Return [x, y] of the center of cell containing provided text 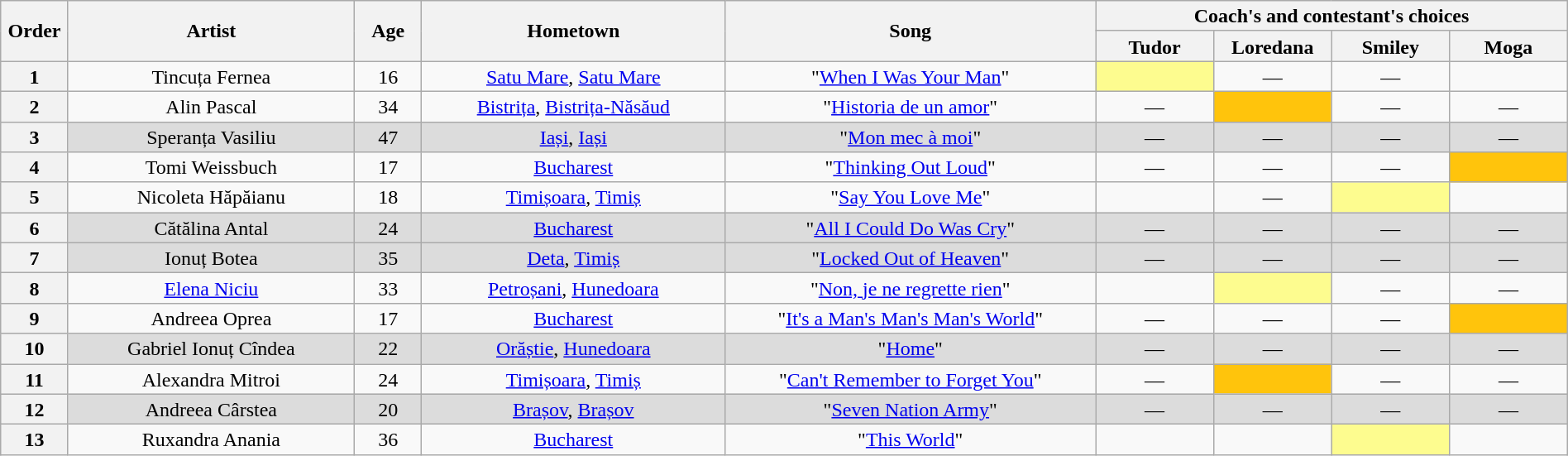
Deta, Timiș [574, 258]
1 [35, 76]
18 [389, 197]
Speranța Vasiliu [211, 137]
Tudor [1154, 46]
Smiley [1391, 46]
6 [35, 228]
"Thinking Out Loud" [911, 167]
Cătălina Antal [211, 228]
"Mon mec à moi" [911, 137]
Loredana [1272, 46]
Elena Niciu [211, 288]
Brașov, Brașov [574, 409]
Order [35, 31]
16 [389, 76]
11 [35, 379]
"Say You Love Me" [911, 197]
"Locked Out of Heaven" [911, 258]
Coach's and contestant's choices [1331, 17]
13 [35, 440]
34 [389, 106]
"This World" [911, 440]
Artist [211, 31]
Andreea Oprea [211, 318]
8 [35, 288]
Nicoleta Hăpăianu [211, 197]
Iași, Iași [574, 137]
Tincuța Fernea [211, 76]
9 [35, 318]
2 [35, 106]
33 [389, 288]
Gabriel Ionuț Cîndea [211, 349]
Andreea Cârstea [211, 409]
Song [911, 31]
"Can't Remember to Forget You" [911, 379]
36 [389, 440]
Alexandra Mitroi [211, 379]
Moga [1508, 46]
47 [389, 137]
3 [35, 137]
Age [389, 31]
10 [35, 349]
20 [389, 409]
Tomi Weissbuch [211, 167]
Satu Mare, Satu Mare [574, 76]
"When I Was Your Man" [911, 76]
35 [389, 258]
4 [35, 167]
"It's a Man's Man's Man's World" [911, 318]
Hometown [574, 31]
Bistrița, Bistrița-Năsăud [574, 106]
"Seven Nation Army" [911, 409]
Ionuț Botea [211, 258]
Orăștie, Hunedoara [574, 349]
Petroșani, Hunedoara [574, 288]
7 [35, 258]
12 [35, 409]
Alin Pascal [211, 106]
5 [35, 197]
"Historia de un amor" [911, 106]
"Non, je ne regrette rien" [911, 288]
Ruxandra Anania [211, 440]
"All I Could Do Was Cry" [911, 228]
22 [389, 349]
"Home" [911, 349]
